Search for the cell housing the specified text and yield its (X, Y) center coordinate. 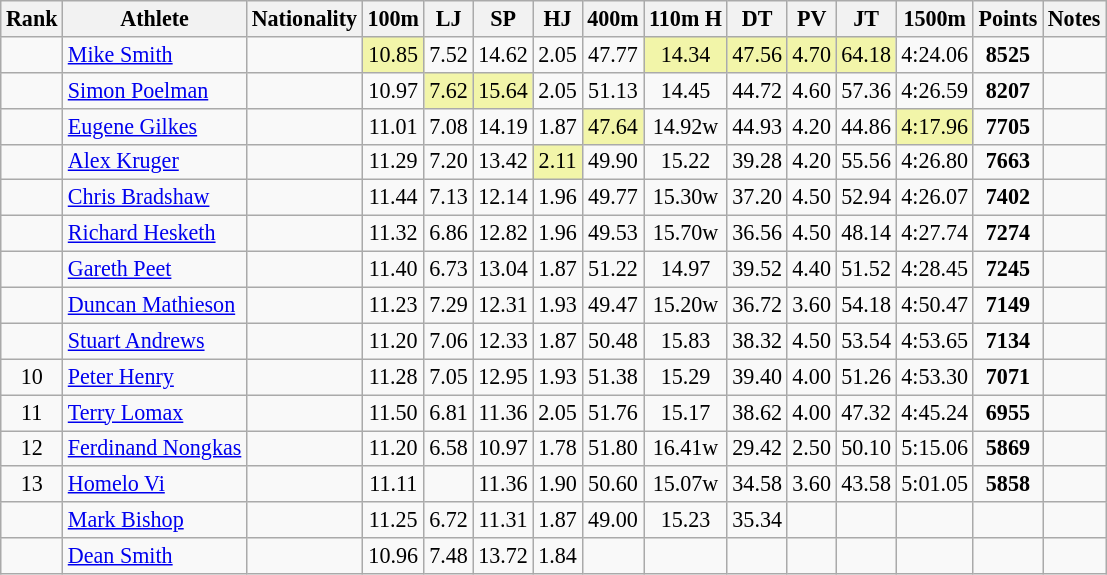
13.04 (503, 269)
43.58 (866, 484)
11.50 (393, 412)
6.86 (448, 233)
6955 (1008, 412)
5:01.05 (934, 484)
Stuart Andrews (155, 341)
16.41w (686, 448)
47.32 (866, 412)
47.56 (757, 54)
10.85 (393, 54)
6.58 (448, 448)
36.56 (757, 233)
DT (757, 18)
48.14 (866, 233)
51.80 (613, 448)
15.29 (686, 377)
7.62 (448, 90)
7071 (1008, 377)
51.52 (866, 269)
7.08 (448, 126)
110m H (686, 18)
1.78 (558, 448)
Terry Lomax (155, 412)
7402 (1008, 198)
53.54 (866, 341)
51.38 (613, 377)
7.06 (448, 341)
Dean Smith (155, 556)
11.25 (393, 520)
7663 (1008, 162)
39.52 (757, 269)
11.28 (393, 377)
4:24.06 (934, 54)
7245 (1008, 269)
4:27.74 (934, 233)
13 (32, 484)
8207 (1008, 90)
4:17.96 (934, 126)
1.90 (558, 484)
Chris Bradshaw (155, 198)
11.44 (393, 198)
11.23 (393, 305)
4:28.45 (934, 269)
7.48 (448, 556)
2.11 (558, 162)
Eugene Gilkes (155, 126)
12.31 (503, 305)
Simon Poelman (155, 90)
7.13 (448, 198)
6.73 (448, 269)
Notes (1074, 18)
Mark Bishop (155, 520)
29.42 (757, 448)
12.82 (503, 233)
49.90 (613, 162)
50.48 (613, 341)
Duncan Mathieson (155, 305)
13.72 (503, 556)
4:45.24 (934, 412)
7149 (1008, 305)
47.77 (613, 54)
14.34 (686, 54)
15.83 (686, 341)
64.18 (866, 54)
Mike Smith (155, 54)
15.23 (686, 520)
44.72 (757, 90)
1500m (934, 18)
11.32 (393, 233)
400m (613, 18)
5858 (1008, 484)
5869 (1008, 448)
7274 (1008, 233)
JT (866, 18)
44.86 (866, 126)
11.29 (393, 162)
15.20w (686, 305)
4:50.47 (934, 305)
LJ (448, 18)
38.62 (757, 412)
51.26 (866, 377)
6.81 (448, 412)
52.94 (866, 198)
4:26.07 (934, 198)
12.95 (503, 377)
Gareth Peet (155, 269)
10.96 (393, 556)
Richard Hesketh (155, 233)
11.01 (393, 126)
47.64 (613, 126)
13.42 (503, 162)
39.40 (757, 377)
35.34 (757, 520)
SP (503, 18)
11 (32, 412)
39.28 (757, 162)
11.11 (393, 484)
12.33 (503, 341)
7.05 (448, 377)
15.70w (686, 233)
2.50 (812, 448)
11.40 (393, 269)
4:26.59 (934, 90)
PV (812, 18)
7134 (1008, 341)
34.58 (757, 484)
14.45 (686, 90)
4:53.65 (934, 341)
11.31 (503, 520)
1.84 (558, 556)
15.07w (686, 484)
49.77 (613, 198)
Alex Kruger (155, 162)
Athlete (155, 18)
14.62 (503, 54)
4.60 (812, 90)
7705 (1008, 126)
36.72 (757, 305)
51.22 (613, 269)
5:15.06 (934, 448)
14.19 (503, 126)
54.18 (866, 305)
37.20 (757, 198)
7.29 (448, 305)
15.17 (686, 412)
6.72 (448, 520)
49.53 (613, 233)
14.97 (686, 269)
49.00 (613, 520)
4:53.30 (934, 377)
Homelo Vi (155, 484)
14.92w (686, 126)
51.13 (613, 90)
38.32 (757, 341)
4.40 (812, 269)
44.93 (757, 126)
10 (32, 377)
Peter Henry (155, 377)
51.76 (613, 412)
4.70 (812, 54)
15.22 (686, 162)
100m (393, 18)
50.10 (866, 448)
Nationality (304, 18)
Rank (32, 18)
8525 (1008, 54)
7.20 (448, 162)
4:26.80 (934, 162)
15.30w (686, 198)
HJ (558, 18)
7.52 (448, 54)
12 (32, 448)
49.47 (613, 305)
12.14 (503, 198)
55.56 (866, 162)
57.36 (866, 90)
15.64 (503, 90)
50.60 (613, 484)
Ferdinand Nongkas (155, 448)
Points (1008, 18)
